Scan for the cell matching the given text and deliver its (X, Y) coordinate at center. 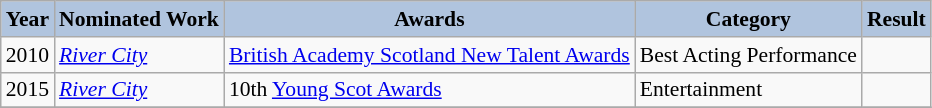
Awards (430, 19)
Year (28, 19)
Result (896, 19)
Entertainment (748, 90)
Best Acting Performance (748, 55)
Nominated Work (139, 19)
2010 (28, 55)
British Academy Scotland New Talent Awards (430, 55)
Category (748, 19)
2015 (28, 90)
10th Young Scot Awards (430, 90)
